Search for the cell housing the specified text and yield its [X, Y] center coordinate. 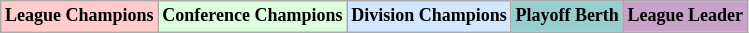
Division Champions [429, 16]
League Champions [80, 16]
Conference Champions [252, 16]
Playoff Berth [567, 16]
League Leader [685, 16]
